Determine the (X, Y) coordinate at the center of the cell enclosing the given text.  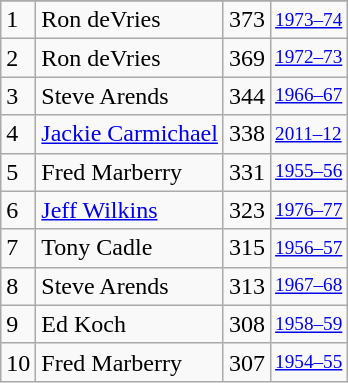
4 (18, 134)
338 (246, 134)
7 (18, 248)
307 (246, 362)
1 (18, 20)
1954–55 (309, 362)
2 (18, 58)
1966–67 (309, 96)
1956–57 (309, 248)
9 (18, 324)
323 (246, 210)
315 (246, 248)
Tony Cadle (130, 248)
6 (18, 210)
1958–59 (309, 324)
373 (246, 20)
10 (18, 362)
369 (246, 58)
331 (246, 172)
1972–73 (309, 58)
5 (18, 172)
Jeff Wilkins (130, 210)
313 (246, 286)
344 (246, 96)
1976–77 (309, 210)
8 (18, 286)
3 (18, 96)
1967–68 (309, 286)
Ed Koch (130, 324)
Jackie Carmichael (130, 134)
308 (246, 324)
1973–74 (309, 20)
2011–12 (309, 134)
1955–56 (309, 172)
